Locate the cell with the specified text and output its (x, y) center coordinate. 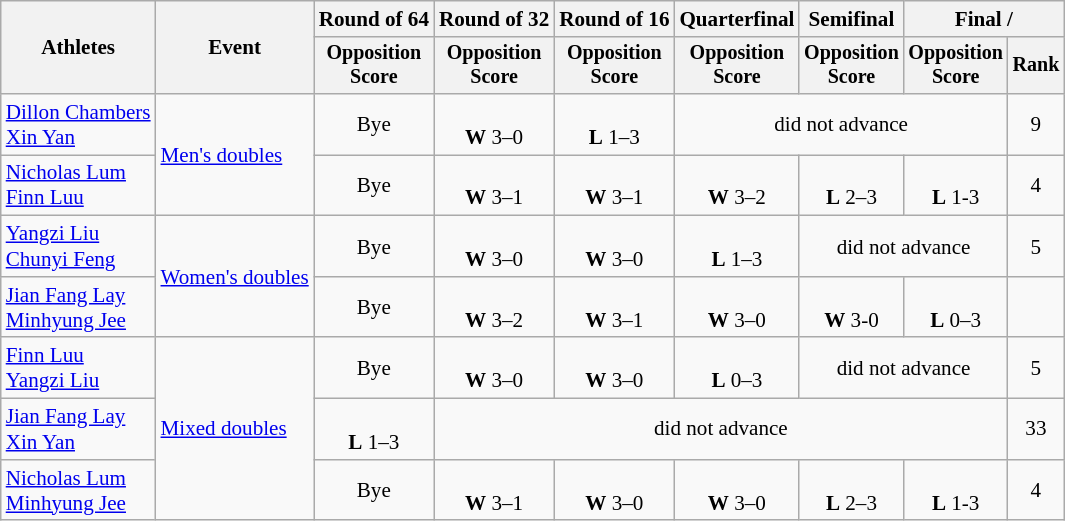
Semifinal (851, 18)
33 (1036, 428)
Rank (1036, 65)
Round of 16 (614, 18)
Round of 32 (494, 18)
Event (235, 48)
Nicholas LumFinn Luu (78, 186)
Nicholas LumMinhyung Jee (78, 490)
Jian Fang LayXin Yan (78, 428)
Final / (984, 18)
Athletes (78, 48)
Jian Fang LayMinhyung Jee (78, 308)
Mixed doubles (235, 430)
Women's doubles (235, 277)
W 3-0 (851, 308)
9 (1036, 124)
Yangzi LiuChunyi Feng (78, 246)
Dillon ChambersXin Yan (78, 124)
Round of 64 (374, 18)
Men's doubles (235, 155)
Finn LuuYangzi Liu (78, 368)
Quarterfinal (736, 18)
